Extract the [x, y] coordinate from the center of the cell holding the provided text.  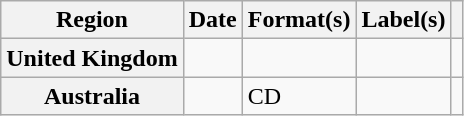
Australia [92, 96]
Format(s) [299, 20]
Region [92, 20]
United Kingdom [92, 58]
CD [299, 96]
Label(s) [404, 20]
Date [212, 20]
